Provide the [x, y] coordinate of the cell's center where the given text is located.  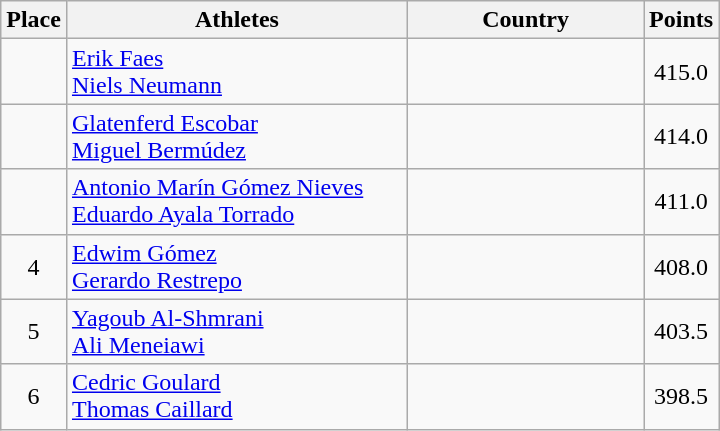
Cedric GoulardThomas Caillard [236, 396]
Antonio Marín Gómez NievesEduardo Ayala Torrado [236, 202]
6 [34, 396]
Edwim GómezGerardo Restrepo [236, 266]
411.0 [682, 202]
5 [34, 332]
Glatenferd EscobarMiguel Bermúdez [236, 136]
408.0 [682, 266]
414.0 [682, 136]
398.5 [682, 396]
Athletes [236, 20]
Points [682, 20]
403.5 [682, 332]
Country [526, 20]
Yagoub Al-ShmraniAli Meneiawi [236, 332]
415.0 [682, 72]
Erik FaesNiels Neumann [236, 72]
Place [34, 20]
4 [34, 266]
